Search for the cell housing the specified text and yield its [X, Y] center coordinate. 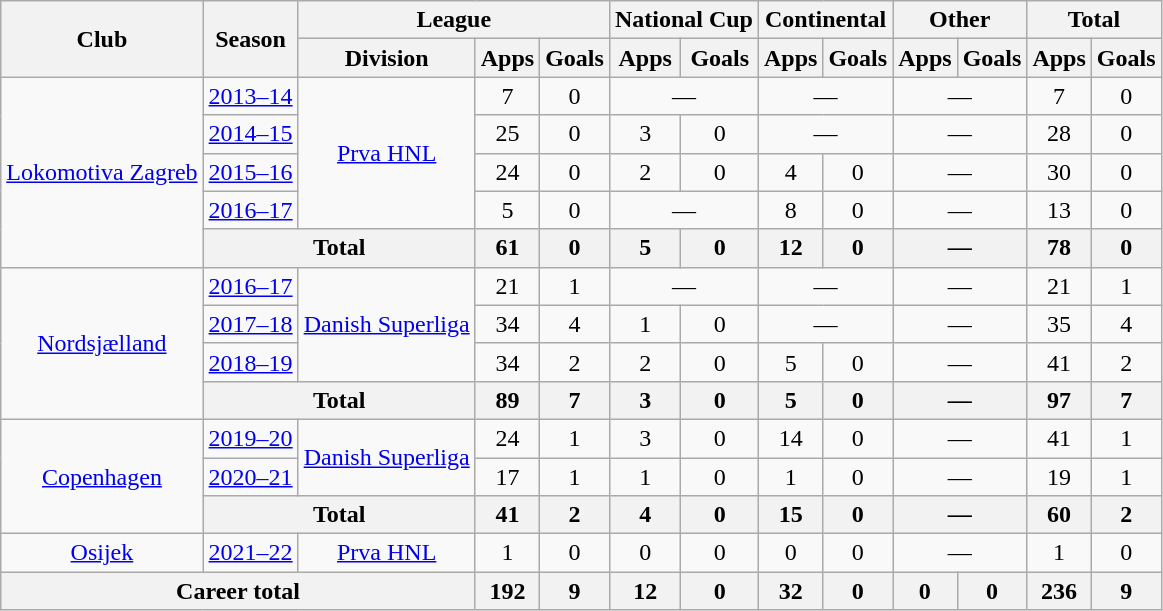
Copenhagen [102, 476]
National Cup [684, 20]
236 [1059, 591]
14 [790, 438]
60 [1059, 515]
32 [790, 591]
8 [790, 210]
2020–21 [250, 477]
Career total [238, 591]
Club [102, 39]
192 [507, 591]
17 [507, 477]
Other [960, 20]
89 [507, 400]
Nordsjælland [102, 343]
Osijek [102, 553]
2017–18 [250, 324]
Division [386, 58]
13 [1059, 210]
Lokomotiva Zagreb [102, 172]
2013–14 [250, 96]
League [454, 20]
28 [1059, 134]
2021–22 [250, 553]
Continental [825, 20]
19 [1059, 477]
2014–15 [250, 134]
97 [1059, 400]
30 [1059, 172]
61 [507, 248]
78 [1059, 248]
25 [507, 134]
Season [250, 39]
2018–19 [250, 362]
2015–16 [250, 172]
15 [790, 515]
35 [1059, 324]
2019–20 [250, 438]
